Return (x, y) of the center of cell containing provided text 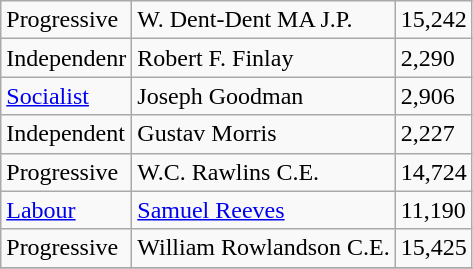
Independenr (66, 58)
2,227 (434, 134)
11,190 (434, 210)
W.C. Rawlins C.E. (264, 172)
Independent (66, 134)
2,290 (434, 58)
Joseph Goodman (264, 96)
15,242 (434, 20)
Gustav Morris (264, 134)
Samuel Reeves (264, 210)
Labour (66, 210)
William Rowlandson C.E. (264, 248)
15,425 (434, 248)
W. Dent-Dent MA J.P. (264, 20)
2,906 (434, 96)
14,724 (434, 172)
Robert F. Finlay (264, 58)
Socialist (66, 96)
